Determine the [X, Y] coordinate at the center of the cell enclosing the given text.  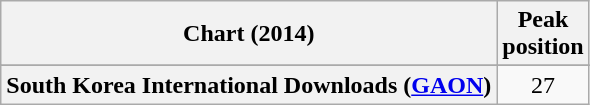
South Korea International Downloads (GAON) [249, 85]
Chart (2014) [249, 34]
Peakposition [543, 34]
27 [543, 85]
